Locate the cell with the specified text and output its (X, Y) center coordinate. 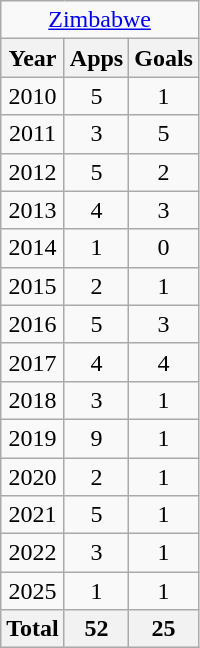
2022 (33, 553)
25 (164, 629)
2010 (33, 96)
Zimbabwe (100, 20)
2021 (33, 515)
9 (96, 438)
2020 (33, 477)
Total (33, 629)
52 (96, 629)
2018 (33, 400)
Year (33, 58)
Apps (96, 58)
0 (164, 248)
2015 (33, 286)
Goals (164, 58)
2014 (33, 248)
2019 (33, 438)
2013 (33, 210)
2017 (33, 362)
2012 (33, 172)
2025 (33, 591)
2016 (33, 324)
2011 (33, 134)
